Scan for the cell matching the given text and deliver its (X, Y) coordinate at center. 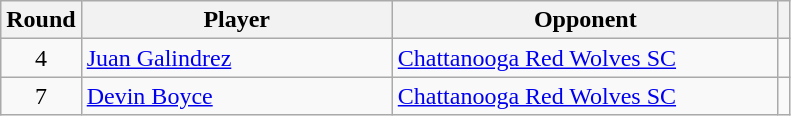
7 (41, 96)
4 (41, 58)
Juan Galindrez (236, 58)
Player (236, 20)
Opponent (585, 20)
Devin Boyce (236, 96)
Round (41, 20)
